Pinpoint the cell where the given text exists, returning its (X, Y) midpoint coordinate. 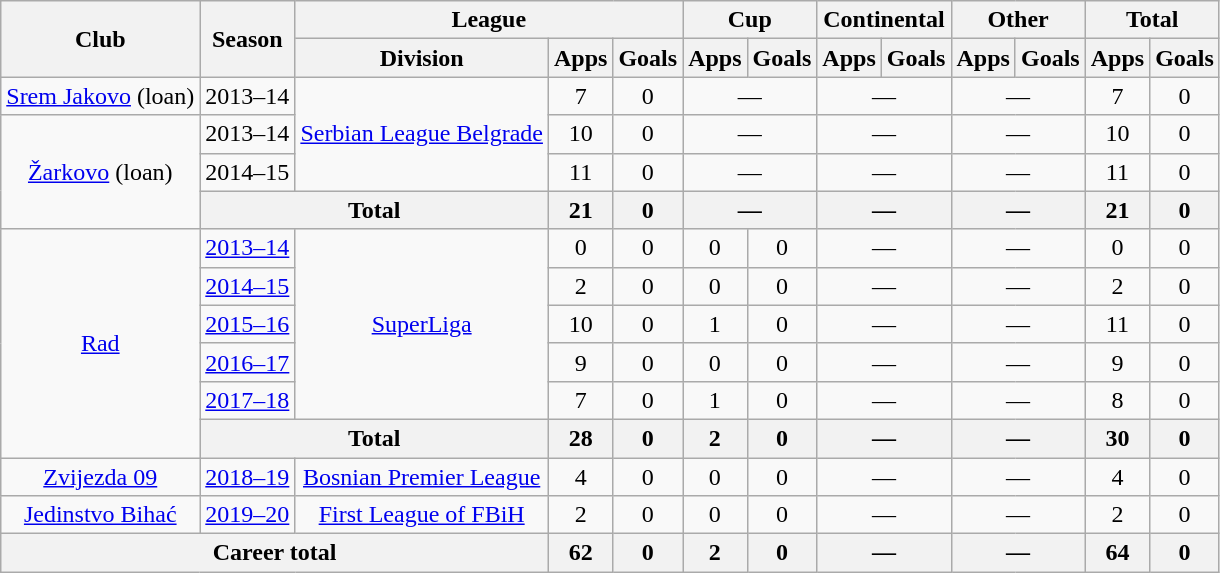
Season (248, 39)
Serbian League Belgrade (422, 134)
2016–17 (248, 362)
2019–20 (248, 515)
Rad (100, 343)
Continental (884, 20)
Zvijezda 09 (100, 477)
Other (1018, 20)
30 (1117, 438)
Club (100, 39)
SuperLiga (422, 324)
2015–16 (248, 324)
League (489, 20)
Bosnian Premier League (422, 477)
Career total (275, 553)
Jedinstvo Bihać (100, 515)
8 (1117, 400)
28 (580, 438)
Cup (750, 20)
Srem Jakovo (loan) (100, 96)
64 (1117, 553)
Žarkovo (loan) (100, 172)
First League of FBiH (422, 515)
2018–19 (248, 477)
62 (580, 553)
2017–18 (248, 400)
Division (422, 58)
